From the cell containing the given text, extract its center point as [X, Y] coordinate. 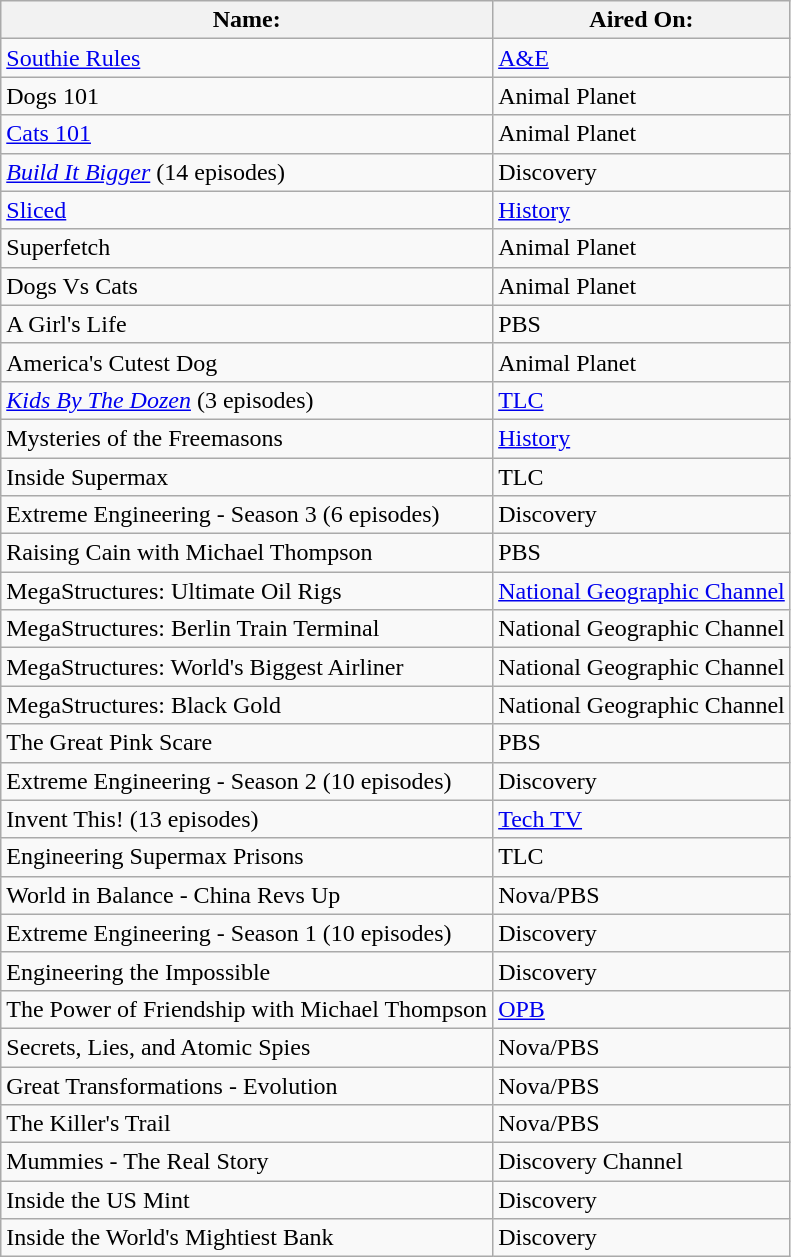
Engineering Supermax Prisons [247, 857]
A&E [642, 58]
Build It Bigger (14 episodes) [247, 172]
Engineering the Impossible [247, 971]
Superfetch [247, 248]
Dogs Vs Cats [247, 286]
The Killer's Trail [247, 1124]
Aired On: [642, 20]
Inside the World's Mightiest Bank [247, 1238]
World in Balance - China Revs Up [247, 895]
MegaStructures: Berlin Train Terminal [247, 629]
Mysteries of the Freemasons [247, 438]
Great Transformations - Evolution [247, 1085]
Sliced [247, 210]
Raising Cain with Michael Thompson [247, 553]
Dogs 101 [247, 96]
Mummies - The Real Story [247, 1162]
Kids By The Dozen (3 episodes) [247, 400]
The Power of Friendship with Michael Thompson [247, 1009]
Extreme Engineering - Season 3 (6 episodes) [247, 515]
The Great Pink Scare [247, 743]
Secrets, Lies, and Atomic Spies [247, 1047]
America's Cutest Dog [247, 362]
Extreme Engineering - Season 2 (10 episodes) [247, 781]
Inside the US Mint [247, 1200]
MegaStructures: World's Biggest Airliner [247, 667]
Inside Supermax [247, 477]
Tech TV [642, 819]
OPB [642, 1009]
MegaStructures: Ultimate Oil Rigs [247, 591]
Southie Rules [247, 58]
Invent This! (13 episodes) [247, 819]
Name: [247, 20]
Cats 101 [247, 134]
Discovery Channel [642, 1162]
A Girl's Life [247, 324]
MegaStructures: Black Gold [247, 705]
Extreme Engineering - Season 1 (10 episodes) [247, 933]
